Search for the cell housing the specified text and yield its [X, Y] center coordinate. 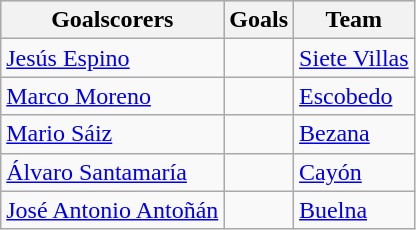
Goals [259, 20]
Cayón [354, 172]
Bezana [354, 134]
Jesús Espino [112, 58]
Escobedo [354, 96]
Buelna [354, 210]
José Antonio Antoñán [112, 210]
Siete Villas [354, 58]
Team [354, 20]
Álvaro Santamaría [112, 172]
Marco Moreno [112, 96]
Mario Sáiz [112, 134]
Goalscorers [112, 20]
